Identify which cell holds the provided text, then report its [x, y] central coordinate. 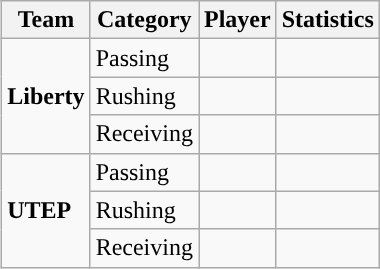
Statistics [328, 20]
Liberty [46, 96]
Player [237, 20]
Category [144, 20]
Team [46, 20]
UTEP [46, 210]
